Determine the [x, y] coordinate at the center of the cell enclosing the given text.  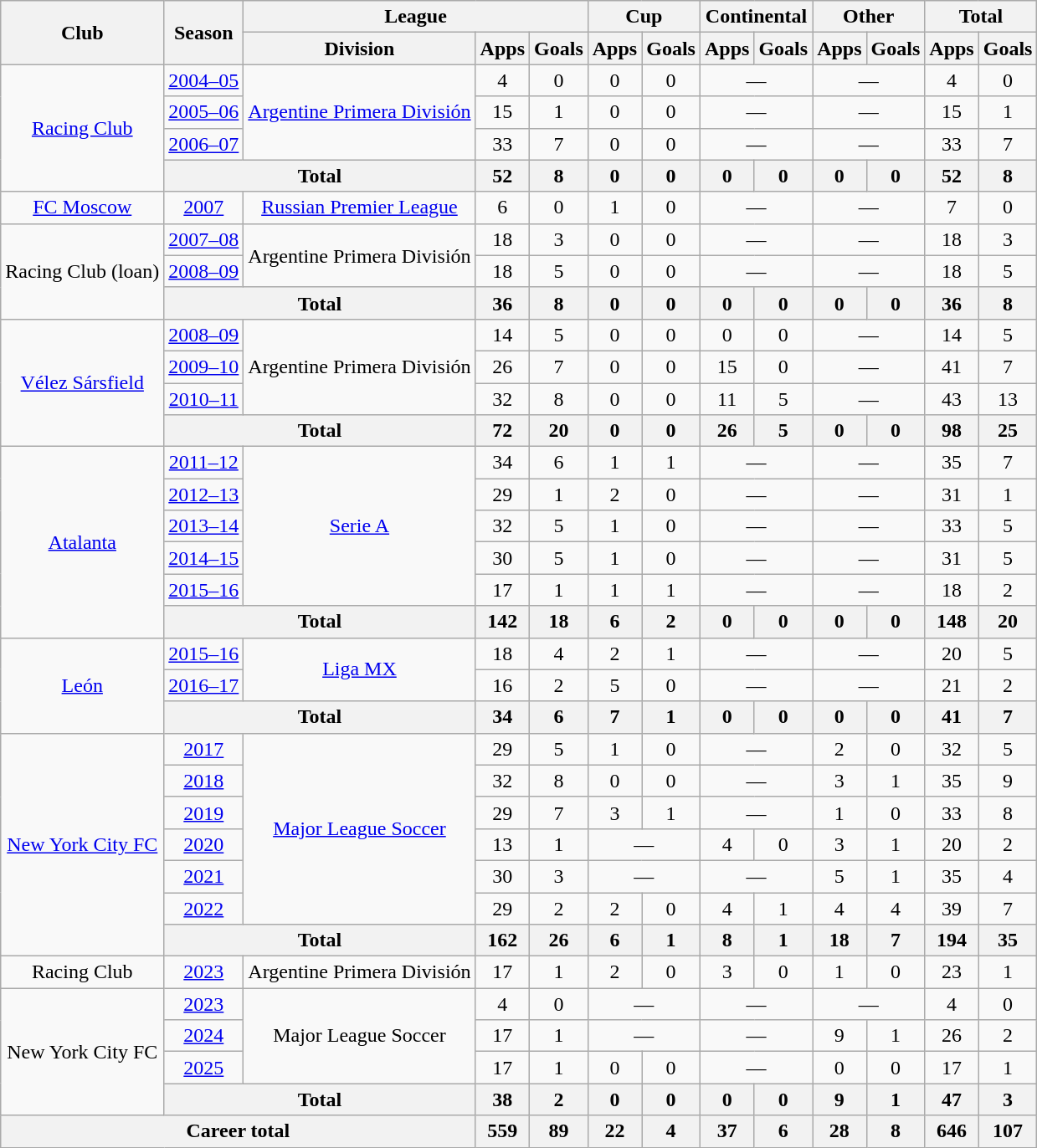
FC Moscow [82, 208]
Continental [756, 17]
League [415, 17]
2024 [204, 1036]
47 [952, 1099]
Vélez Sársfield [82, 382]
Russian Premier League [360, 208]
23 [952, 972]
Career total [238, 1131]
2010–11 [204, 399]
21 [952, 685]
2005–06 [204, 112]
2013–14 [204, 526]
Division [360, 49]
142 [502, 622]
2019 [204, 812]
11 [726, 399]
Racing Club (loan) [82, 271]
Atalanta [82, 542]
98 [952, 431]
2022 [204, 908]
107 [1008, 1131]
25 [1008, 431]
León [82, 685]
28 [839, 1131]
Season [204, 33]
72 [502, 431]
37 [726, 1131]
2004–05 [204, 80]
16 [502, 685]
2012–13 [204, 495]
22 [614, 1131]
2025 [204, 1068]
2021 [204, 876]
646 [952, 1131]
2016–17 [204, 685]
Liga MX [360, 669]
2017 [204, 749]
Serie A [360, 526]
43 [952, 399]
Cup [644, 17]
148 [952, 622]
2014–15 [204, 558]
39 [952, 908]
559 [502, 1131]
2020 [204, 844]
38 [502, 1099]
162 [502, 940]
89 [559, 1131]
2018 [204, 781]
2007–08 [204, 239]
2006–07 [204, 144]
Club [82, 33]
2007 [204, 208]
Other [869, 17]
194 [952, 940]
2011–12 [204, 463]
2009–10 [204, 366]
